For the text-containing cell, return its midpoint in [X, Y] coordinate format. 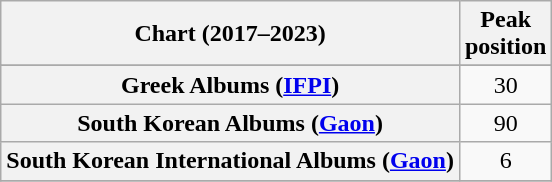
90 [505, 123]
Chart (2017–2023) [230, 34]
South Korean International Albums (Gaon) [230, 161]
South Korean Albums (Gaon) [230, 123]
Greek Albums (IFPI) [230, 85]
Peakposition [505, 34]
6 [505, 161]
30 [505, 85]
